Determine the (x, y) coordinate at the center of the cell enclosing the given text.  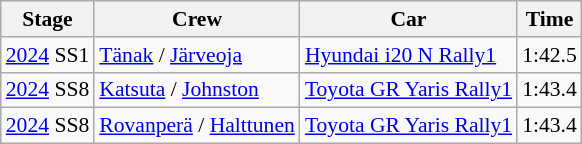
1:42.5 (550, 55)
Katsuta / Johnston (197, 90)
Hyundai i20 N Rally1 (408, 55)
Car (408, 19)
Tänak / Järveoja (197, 55)
Stage (48, 19)
Time (550, 19)
Rovanperä / Halttunen (197, 126)
Crew (197, 19)
2024 SS1 (48, 55)
